Identify which cell holds the provided text, then report its (X, Y) central coordinate. 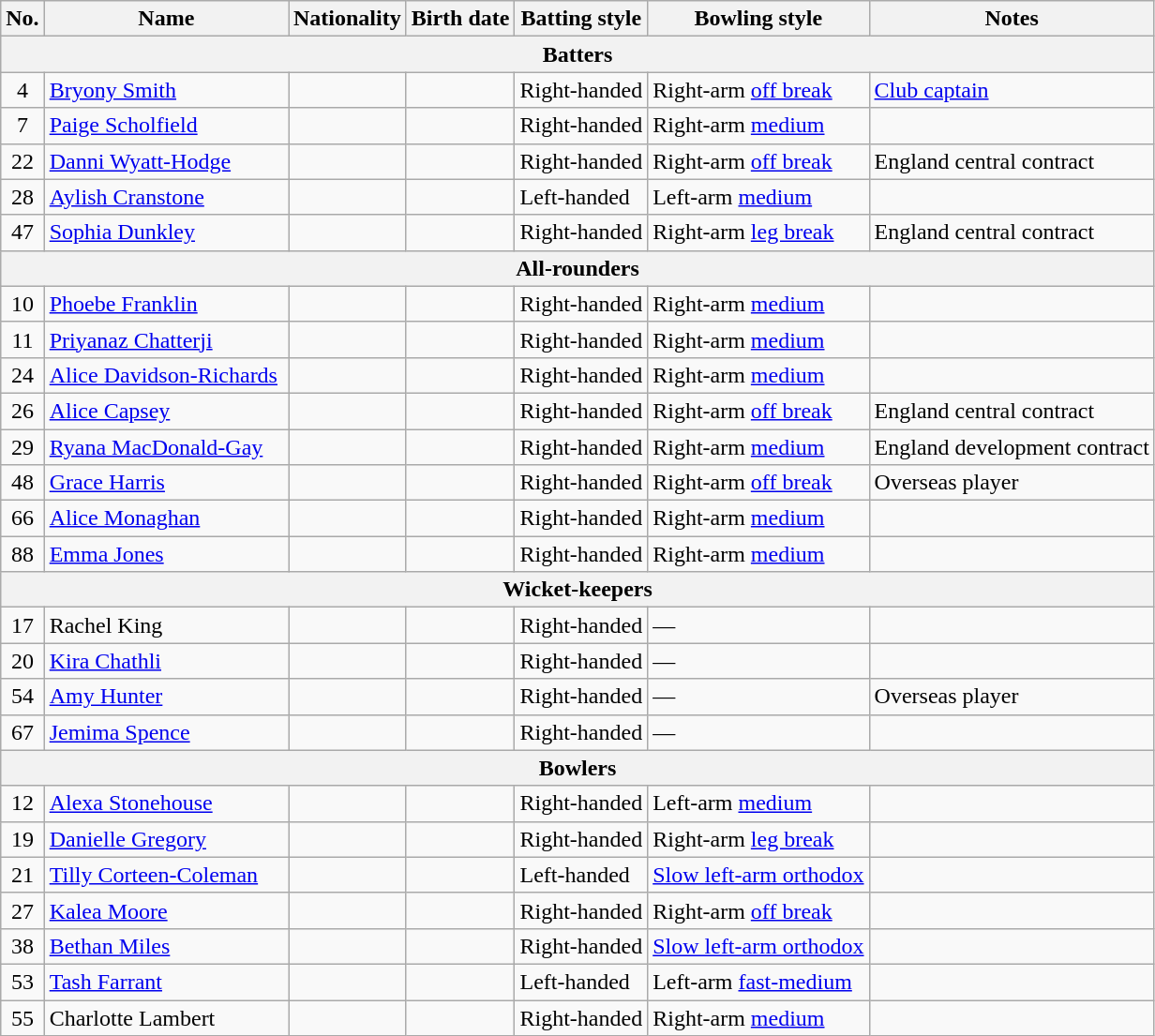
26 (22, 411)
20 (22, 661)
12 (22, 803)
29 (22, 447)
11 (22, 339)
Name (166, 19)
10 (22, 304)
Wicket-keepers (577, 590)
Birth date (460, 19)
53 (22, 982)
28 (22, 197)
54 (22, 697)
Tilly Corteen-Coleman (166, 875)
Batters (577, 54)
Priyanaz Chatterji (166, 339)
No. (22, 19)
38 (22, 946)
England development contract (1012, 447)
67 (22, 732)
Notes (1012, 19)
21 (22, 875)
47 (22, 233)
Aylish Cranstone (166, 197)
Danni Wyatt-Hodge (166, 161)
Sophia Dunkley (166, 233)
Club captain (1012, 90)
Batting style (581, 19)
Bowlers (577, 768)
Alice Capsey (166, 411)
Charlotte Lambert (166, 1017)
88 (22, 554)
Bryony Smith (166, 90)
48 (22, 483)
Kira Chathli (166, 661)
Alice Davidson-Richards (166, 375)
7 (22, 126)
24 (22, 375)
55 (22, 1017)
Bowling style (758, 19)
17 (22, 625)
19 (22, 839)
Amy Hunter (166, 697)
Phoebe Franklin (166, 304)
Rachel King (166, 625)
Alexa Stonehouse (166, 803)
27 (22, 910)
Jemima Spence (166, 732)
Kalea Moore (166, 910)
Alice Monaghan (166, 518)
Bethan Miles (166, 946)
Ryana MacDonald-Gay (166, 447)
4 (22, 90)
Left-arm fast-medium (758, 982)
Grace Harris (166, 483)
Danielle Gregory (166, 839)
Paige Scholfield (166, 126)
Tash Farrant (166, 982)
66 (22, 518)
22 (22, 161)
All-rounders (577, 268)
Emma Jones (166, 554)
Nationality (348, 19)
